Locate the cell with the specified text and output its (x, y) center coordinate. 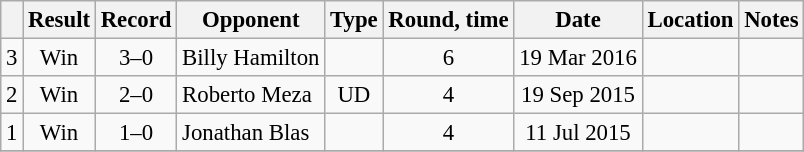
11 Jul 2015 (578, 133)
Result (60, 20)
Type (354, 20)
1–0 (136, 133)
Location (690, 20)
1 (12, 133)
19 Mar 2016 (578, 58)
3–0 (136, 58)
2 (12, 95)
2–0 (136, 95)
Notes (772, 20)
UD (354, 95)
Record (136, 20)
Billy Hamilton (251, 58)
Round, time (448, 20)
Jonathan Blas (251, 133)
Opponent (251, 20)
6 (448, 58)
Date (578, 20)
3 (12, 58)
19 Sep 2015 (578, 95)
Roberto Meza (251, 95)
